Pinpoint the cell where the given text exists, returning its (X, Y) midpoint coordinate. 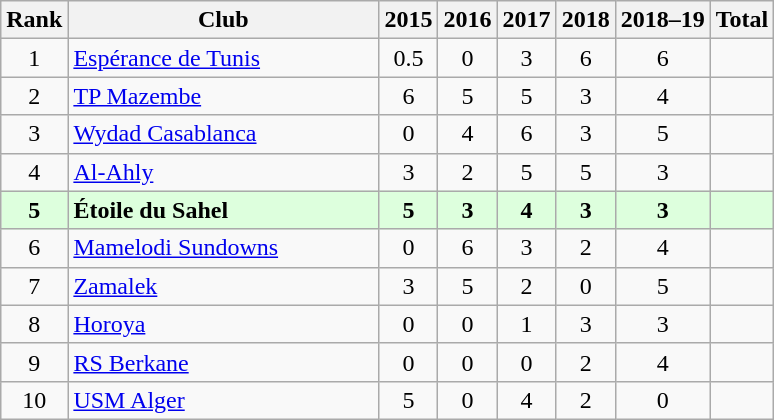
Club (224, 20)
USM Alger (224, 400)
2015 (408, 20)
Espérance de Tunis (224, 58)
Al-Ahly (224, 172)
Total (742, 20)
Horoya (224, 324)
Zamalek (224, 286)
2018 (586, 20)
Rank (34, 20)
Mamelodi Sundowns (224, 248)
2018–19 (662, 20)
7 (34, 286)
9 (34, 362)
Étoile du Sahel (224, 210)
2016 (468, 20)
RS Berkane (224, 362)
0.5 (408, 58)
8 (34, 324)
Wydad Casablanca (224, 134)
TP Mazembe (224, 96)
10 (34, 400)
2017 (526, 20)
